Return the [X, Y] coordinate for the center point of the cell that contains the specified text.  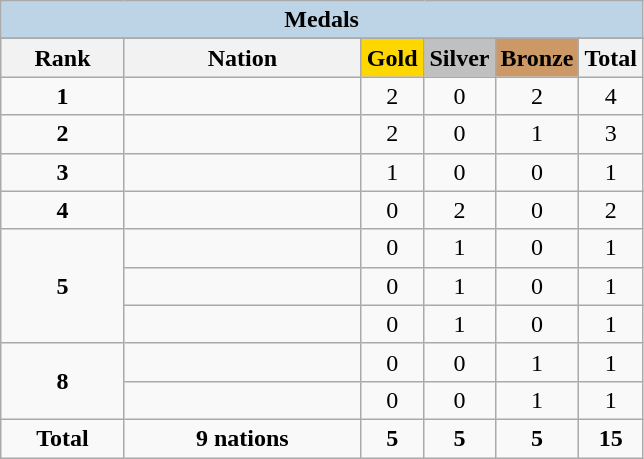
Silver [460, 58]
8 [63, 381]
Rank [63, 58]
15 [611, 438]
Medals [322, 20]
Gold [392, 58]
9 nations [242, 438]
Nation [242, 58]
Bronze [537, 58]
